Identify which cell holds the provided text, then report its (x, y) central coordinate. 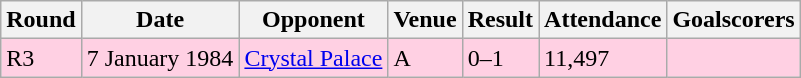
Round (41, 20)
Opponent (314, 20)
Result (500, 20)
R3 (41, 58)
0–1 (500, 58)
Attendance (603, 20)
Date (160, 20)
11,497 (603, 58)
7 January 1984 (160, 58)
Venue (425, 20)
Goalscorers (734, 20)
A (425, 58)
Crystal Palace (314, 58)
